Scan for the cell matching the given text and deliver its [x, y] coordinate at center. 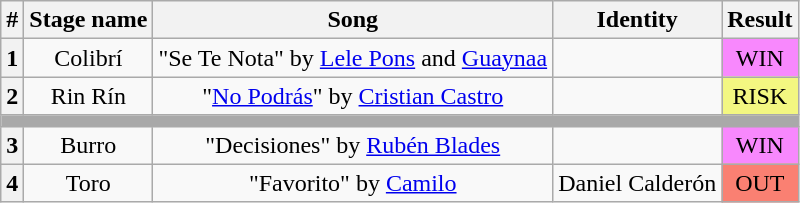
Colibrí [88, 58]
Toro [88, 183]
3 [12, 145]
1 [12, 58]
Daniel Calderón [638, 183]
"No Podrás" by Cristian Castro [353, 96]
4 [12, 183]
OUT [760, 183]
RISK [760, 96]
"Se Te Nota" by Lele Pons and Guaynaa [353, 58]
Identity [638, 20]
Burro [88, 145]
# [12, 20]
Stage name [88, 20]
Rin Rín [88, 96]
"Decisiones" by Rubén Blades [353, 145]
Result [760, 20]
Song [353, 20]
"Favorito" by Camilo [353, 183]
2 [12, 96]
